Pinpoint the cell where the given text exists, returning its (x, y) midpoint coordinate. 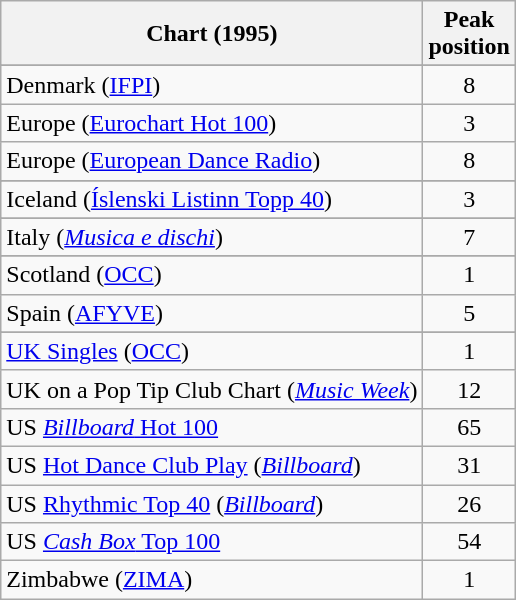
5 (469, 313)
65 (469, 427)
Denmark (IFPI) (212, 85)
54 (469, 542)
Iceland (Íslenski Listinn Topp 40) (212, 199)
UK Singles (OCC) (212, 351)
Spain (AFYVE) (212, 313)
26 (469, 503)
US Rhythmic Top 40 (Billboard) (212, 503)
Peakposition (469, 34)
Scotland (OCC) (212, 275)
Italy (Musica e dischi) (212, 237)
12 (469, 389)
7 (469, 237)
Chart (1995) (212, 34)
US Billboard Hot 100 (212, 427)
Europe (European Dance Radio) (212, 161)
US Hot Dance Club Play (Billboard) (212, 465)
Zimbabwe (ZIMA) (212, 580)
Europe (Eurochart Hot 100) (212, 123)
US Cash Box Top 100 (212, 542)
UK on a Pop Tip Club Chart (Music Week) (212, 389)
31 (469, 465)
